From the cell containing the given text, extract its center point as [x, y] coordinate. 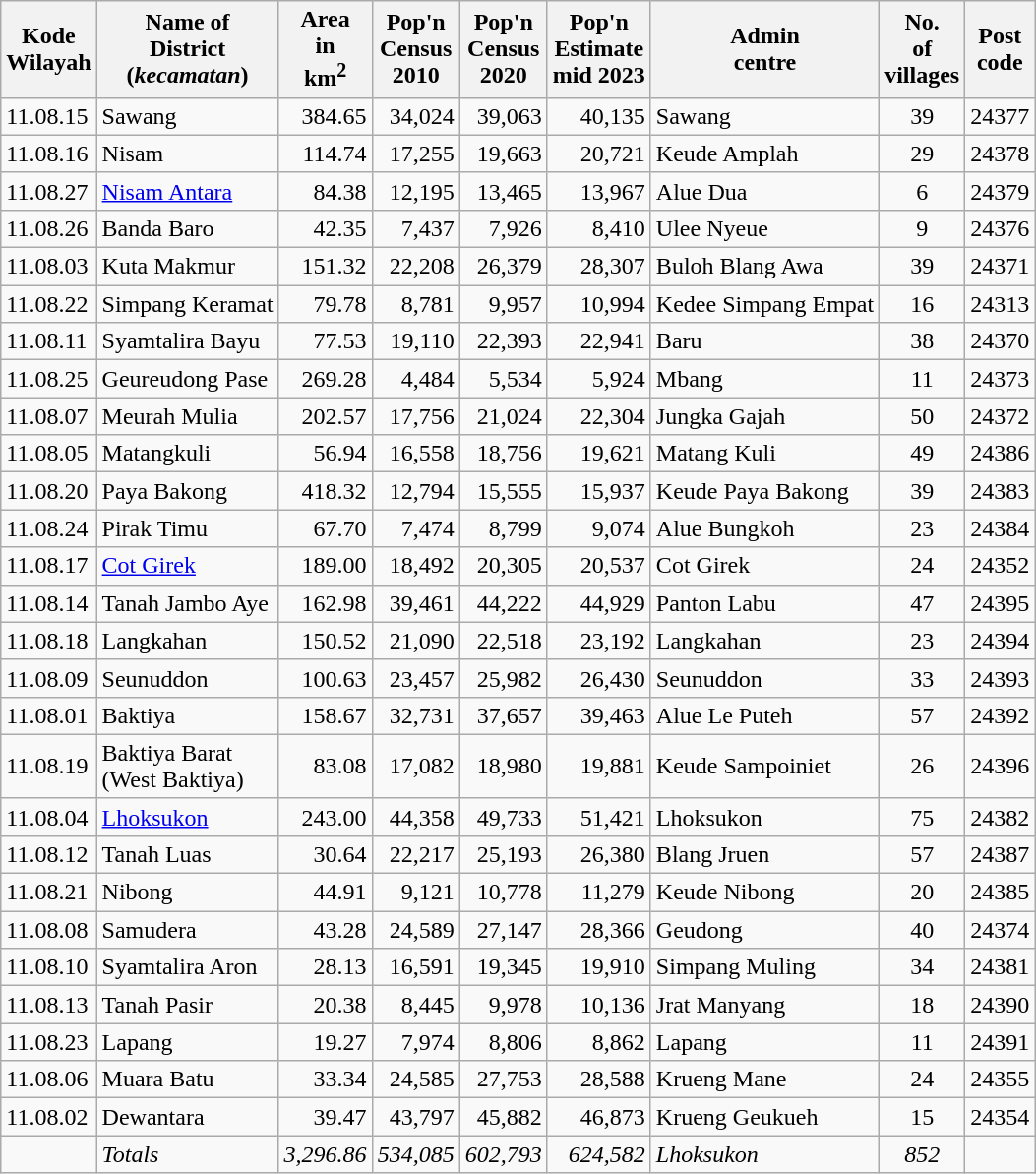
24390 [1000, 1005]
6 [923, 191]
158.67 [325, 715]
49,733 [504, 817]
39,461 [415, 603]
11.08.27 [49, 191]
23,457 [415, 678]
24394 [1000, 641]
24370 [1000, 341]
24381 [1000, 967]
24379 [1000, 191]
45,882 [504, 1117]
43,797 [415, 1117]
Keude Sampoiniet [764, 766]
3,296.86 [325, 1154]
22,941 [598, 341]
Matang Kuli [764, 454]
24376 [1000, 228]
24374 [1000, 930]
852 [923, 1154]
624,582 [598, 1154]
33.34 [325, 1080]
Dewantara [187, 1117]
38 [923, 341]
47 [923, 603]
17,756 [415, 416]
Baktiya Barat (West Baktiya) [187, 766]
Keude Paya Bakong [764, 491]
50 [923, 416]
24384 [1000, 528]
21,090 [415, 641]
18,756 [504, 454]
19.27 [325, 1042]
24354 [1000, 1117]
Meurah Mulia [187, 416]
26,380 [598, 854]
Geureudong Pase [187, 379]
Samudera [187, 930]
27,753 [504, 1080]
39,063 [504, 116]
9,121 [415, 893]
Alue Bungkoh [764, 528]
11.08.22 [49, 304]
11.08.08 [49, 930]
11.08.18 [49, 641]
Keude Amplah [764, 154]
11.08.14 [49, 603]
24395 [1000, 603]
Keude Nibong [764, 893]
100.63 [325, 678]
67.70 [325, 528]
22,518 [504, 641]
27,147 [504, 930]
Muara Batu [187, 1080]
9,978 [504, 1005]
10,994 [598, 304]
12,794 [415, 491]
24371 [1000, 267]
19,110 [415, 341]
24377 [1000, 116]
24378 [1000, 154]
Syamtalira Aron [187, 967]
9,074 [598, 528]
Jrat Manyang [764, 1005]
34,024 [415, 116]
22,393 [504, 341]
20,305 [504, 566]
Baktiya [187, 715]
11.08.07 [49, 416]
32,731 [415, 715]
49 [923, 454]
11.08.23 [49, 1042]
Nibong [187, 893]
22,304 [598, 416]
44,222 [504, 603]
11.08.04 [49, 817]
18 [923, 1005]
11.08.21 [49, 893]
Mbang [764, 379]
8,862 [598, 1042]
28,307 [598, 267]
7,474 [415, 528]
24386 [1000, 454]
11.08.09 [49, 678]
Tanah Jambo Aye [187, 603]
22,208 [415, 267]
8,410 [598, 228]
24352 [1000, 566]
243.00 [325, 817]
534,085 [415, 1154]
56.94 [325, 454]
Krueng Geukueh [764, 1117]
10,778 [504, 893]
46,873 [598, 1117]
13,465 [504, 191]
269.28 [325, 379]
18,492 [415, 566]
16,591 [415, 967]
24383 [1000, 491]
Pop'nCensus2020 [504, 49]
26 [923, 766]
602,793 [504, 1154]
16 [923, 304]
33 [923, 678]
83.08 [325, 766]
Krueng Mane [764, 1080]
24355 [1000, 1080]
26,379 [504, 267]
11.08.19 [49, 766]
24373 [1000, 379]
202.57 [325, 416]
44,358 [415, 817]
Kedee Simpang Empat [764, 304]
9 [923, 228]
11.08.01 [49, 715]
8,781 [415, 304]
34 [923, 967]
23,192 [598, 641]
4,484 [415, 379]
11.08.03 [49, 267]
Banda Baro [187, 228]
11.08.13 [49, 1005]
162.98 [325, 603]
24382 [1000, 817]
8,445 [415, 1005]
Tanah Pasir [187, 1005]
11,279 [598, 893]
7,974 [415, 1042]
Postcode [1000, 49]
40 [923, 930]
12,195 [415, 191]
Admin centre [764, 49]
30.64 [325, 854]
Alue Le Puteh [764, 715]
11.08.16 [49, 154]
13,967 [598, 191]
25,193 [504, 854]
11.08.11 [49, 341]
Matangkuli [187, 454]
24387 [1000, 854]
44,929 [598, 603]
Area in km2 [325, 49]
42.35 [325, 228]
15 [923, 1117]
24392 [1000, 715]
Totals [187, 1154]
43.28 [325, 930]
Tanah Luas [187, 854]
10,136 [598, 1005]
18,980 [504, 766]
Pirak Timu [187, 528]
Blang Jruen [764, 854]
7,437 [415, 228]
40,135 [598, 116]
24393 [1000, 678]
75 [923, 817]
22,217 [415, 854]
28,366 [598, 930]
Kode Wilayah [49, 49]
Simpang Keramat [187, 304]
79.78 [325, 304]
51,421 [598, 817]
24391 [1000, 1042]
15,937 [598, 491]
24,589 [415, 930]
8,806 [504, 1042]
Nisam Antara [187, 191]
28,588 [598, 1080]
20.38 [325, 1005]
11.08.06 [49, 1080]
Panton Labu [764, 603]
19,881 [598, 766]
25,982 [504, 678]
11.08.20 [49, 491]
11.08.12 [49, 854]
Ulee Nyeue [764, 228]
11.08.02 [49, 1117]
Pop'nCensus2010 [415, 49]
11.08.24 [49, 528]
20,721 [598, 154]
11.08.26 [49, 228]
Simpang Muling [764, 967]
Paya Bakong [187, 491]
19,910 [598, 967]
11.08.15 [49, 116]
17,082 [415, 766]
24313 [1000, 304]
11.08.17 [49, 566]
Kuta Makmur [187, 267]
84.38 [325, 191]
189.00 [325, 566]
Jungka Gajah [764, 416]
29 [923, 154]
24385 [1000, 893]
7,926 [504, 228]
Nisam [187, 154]
17,255 [415, 154]
Name of District(kecamatan) [187, 49]
19,663 [504, 154]
28.13 [325, 967]
26,430 [598, 678]
16,558 [415, 454]
19,345 [504, 967]
15,555 [504, 491]
39.47 [325, 1117]
11.08.25 [49, 379]
24,585 [415, 1080]
Pop'nEstimatemid 2023 [598, 49]
384.65 [325, 116]
77.53 [325, 341]
5,924 [598, 379]
8,799 [504, 528]
Syamtalira Bayu [187, 341]
No.of villages [923, 49]
11.08.10 [49, 967]
20,537 [598, 566]
11.08.05 [49, 454]
150.52 [325, 641]
Alue Dua [764, 191]
Baru [764, 341]
19,621 [598, 454]
Buloh Blang Awa [764, 267]
151.32 [325, 267]
24372 [1000, 416]
5,534 [504, 379]
24396 [1000, 766]
9,957 [504, 304]
418.32 [325, 491]
44.91 [325, 893]
21,024 [504, 416]
114.74 [325, 154]
37,657 [504, 715]
Geudong [764, 930]
39,463 [598, 715]
20 [923, 893]
